Search for the cell housing the specified text and yield its [x, y] center coordinate. 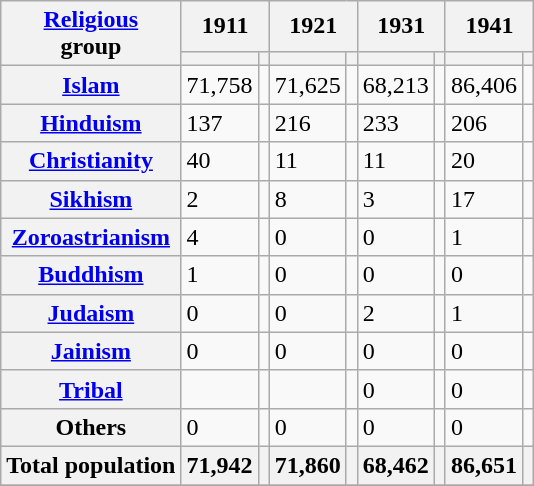
216 [308, 123]
8 [308, 199]
68,213 [396, 85]
68,462 [396, 465]
Sikhism [91, 199]
71,625 [308, 85]
1931 [401, 26]
Buddhism [91, 275]
20 [484, 161]
86,406 [484, 85]
17 [484, 199]
4 [220, 237]
40 [220, 161]
71,758 [220, 85]
Hinduism [91, 123]
Religiousgroup [91, 34]
Jainism [91, 351]
71,942 [220, 465]
Total population [91, 465]
86,651 [484, 465]
Judaism [91, 313]
206 [484, 123]
Zoroastrianism [91, 237]
Tribal [91, 389]
Christianity [91, 161]
1921 [313, 26]
3 [396, 199]
Islam [91, 85]
1941 [489, 26]
233 [396, 123]
Others [91, 427]
71,860 [308, 465]
137 [220, 123]
1911 [225, 26]
